From the cell containing the given text, extract its center point as [x, y] coordinate. 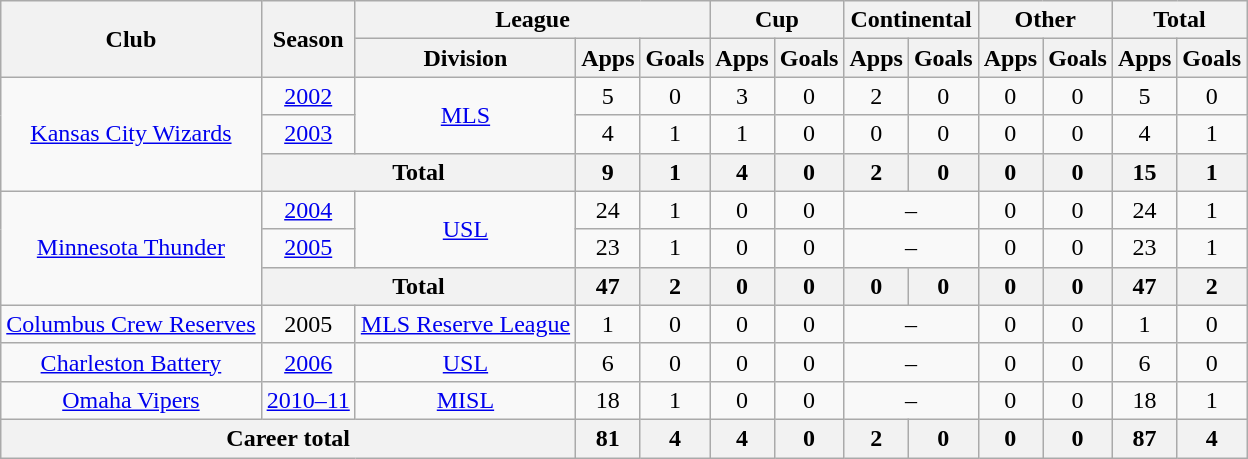
2002 [308, 96]
81 [608, 438]
MISL [465, 400]
2006 [308, 362]
3 [742, 96]
2003 [308, 134]
Kansas City Wizards [131, 134]
MLS Reserve League [465, 324]
Season [308, 39]
Minnesota Thunder [131, 248]
League [532, 20]
Club [131, 39]
Columbus Crew Reserves [131, 324]
87 [1144, 438]
9 [608, 172]
2004 [308, 210]
Omaha Vipers [131, 400]
Charleston Battery [131, 362]
Division [465, 58]
15 [1144, 172]
Cup [777, 20]
MLS [465, 115]
2010–11 [308, 400]
Career total [288, 438]
Continental [911, 20]
Other [1045, 20]
